Capture the cell that displays the provided text and extract its (X, Y) central coordinate. 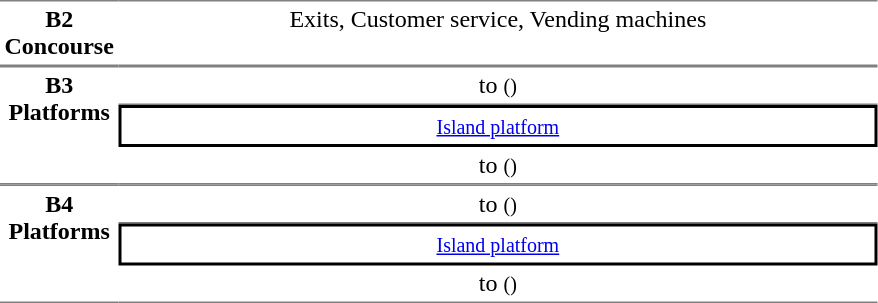
Exits, Customer service, Vending machines (498, 33)
B2Concourse (59, 33)
B3Platforms (59, 125)
B4Platforms (59, 243)
